Capture the cell that displays the provided text and extract its [x, y] central coordinate. 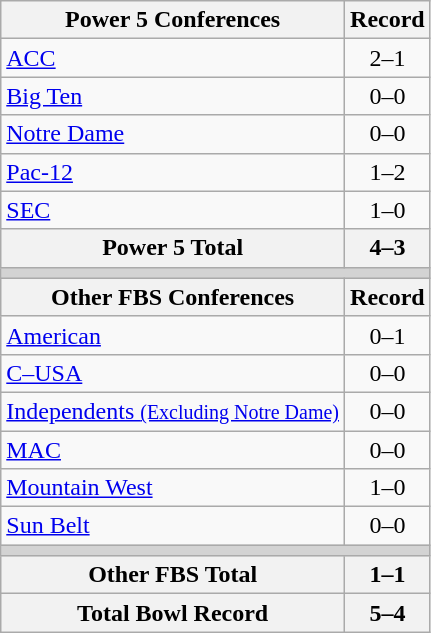
Power 5 Total [173, 248]
Power 5 Conferences [173, 20]
1–1 [388, 575]
SEC [173, 210]
5–4 [388, 613]
Other FBS Conferences [173, 297]
Total Bowl Record [173, 613]
MAC [173, 449]
American [173, 335]
Sun Belt [173, 526]
Pac-12 [173, 172]
Big Ten [173, 96]
2–1 [388, 58]
C–USA [173, 373]
4–3 [388, 248]
Mountain West [173, 488]
ACC [173, 58]
Notre Dame [173, 134]
Independents (Excluding Notre Dame) [173, 411]
Other FBS Total [173, 575]
0–1 [388, 335]
1–2 [388, 172]
